For the text-containing cell, return its midpoint in [X, Y] coordinate format. 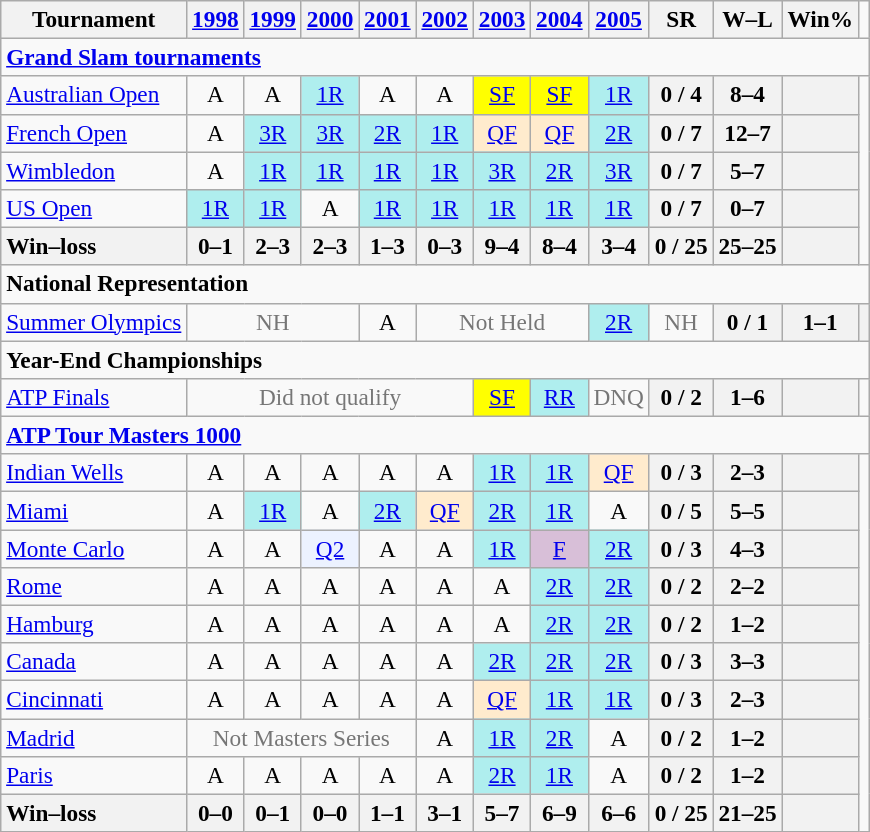
French Open [94, 133]
21–25 [748, 813]
1–6 [748, 397]
National Representation [435, 284]
W–L [748, 19]
5–5 [748, 510]
4–3 [748, 548]
Canada [94, 662]
0 / 4 [681, 95]
DNQ [618, 397]
0–3 [444, 246]
Monte Carlo [94, 548]
0 / 1 [748, 322]
Paris [94, 775]
2–2 [748, 586]
2001 [388, 19]
2003 [502, 19]
ATP Tour Masters 1000 [435, 435]
25–25 [748, 246]
Madrid [94, 737]
ATP Finals [94, 397]
1–3 [388, 246]
US Open [94, 208]
6–9 [560, 813]
1998 [216, 19]
RR [560, 397]
SR [681, 19]
Did not qualify [330, 397]
3–1 [444, 813]
Year-End Championships [435, 359]
Summer Olympics [94, 322]
2004 [560, 19]
Hamburg [94, 624]
Not Held [502, 322]
9–4 [502, 246]
Australian Open [94, 95]
Indian Wells [94, 473]
Grand Slam tournaments [435, 57]
2005 [618, 19]
Not Masters Series [302, 737]
Tournament [94, 19]
0 / 5 [681, 510]
6–6 [618, 813]
F [560, 548]
3–4 [618, 246]
Cincinnati [94, 699]
0–7 [748, 208]
Miami [94, 510]
1999 [272, 19]
Q2 [330, 548]
2000 [330, 19]
Win% [820, 19]
2002 [444, 19]
Rome [94, 586]
Wimbledon [94, 170]
3–3 [748, 662]
12–7 [748, 133]
